Determine the (X, Y) coordinate at the center of the cell enclosing the given text.  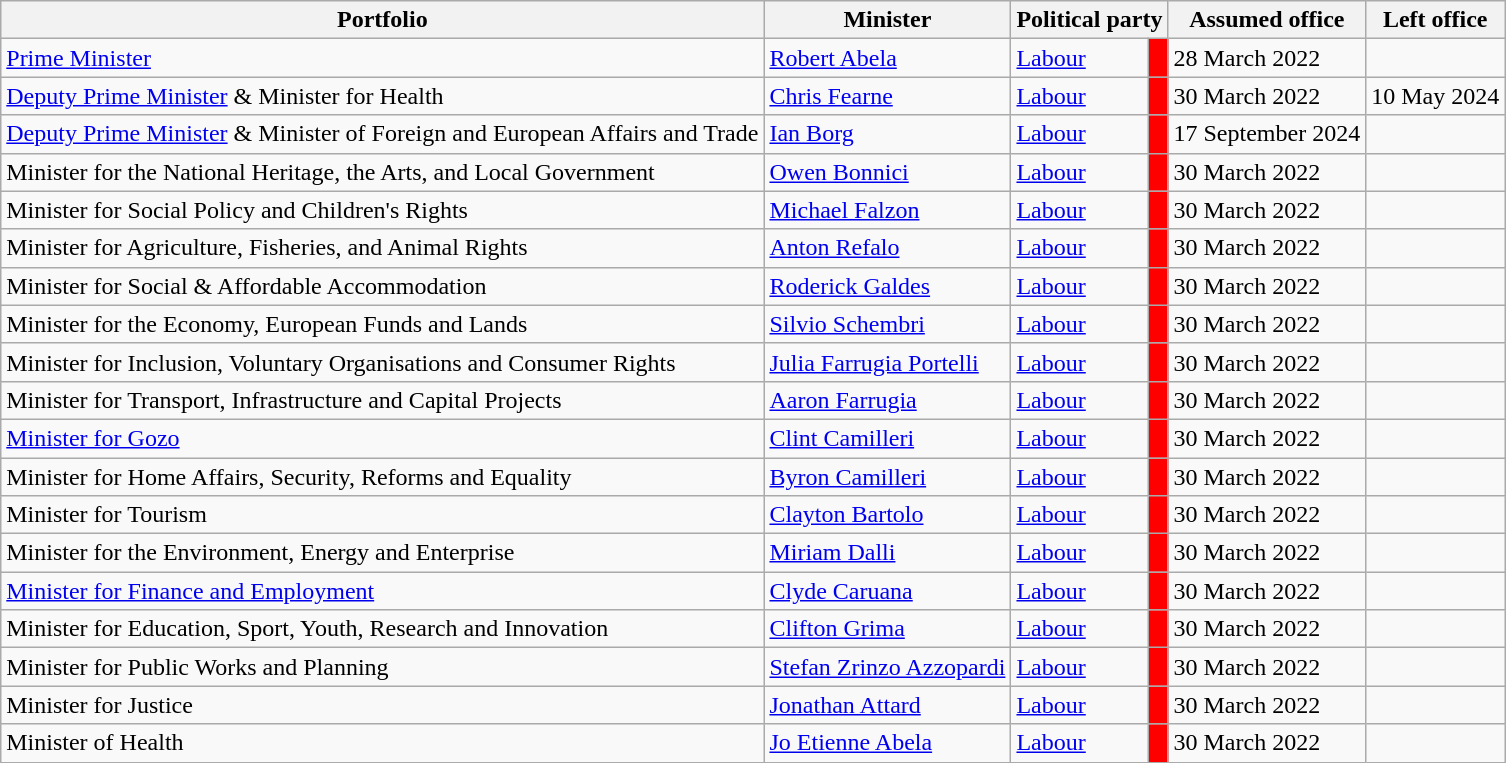
Michael Falzon (888, 210)
Aaron Farrugia (888, 400)
Minister (888, 20)
Silvio Schembri (888, 324)
28 March 2022 (1267, 58)
Minister for the Environment, Energy and Enterprise (382, 553)
Minister for Home Affairs, Security, Reforms and Equality (382, 477)
Deputy Prime Minister & Minister for Health (382, 96)
Byron Camilleri (888, 477)
Left office (1436, 20)
Owen Bonnici (888, 172)
Minister for Justice (382, 705)
Minister for Social & Affordable Accommodation (382, 286)
17 September 2024 (1267, 134)
Clayton Bartolo (888, 515)
Roderick Galdes (888, 286)
Anton Refalo (888, 248)
Miriam Dalli (888, 553)
Portfolio (382, 20)
Jonathan Attard (888, 705)
Minister for Education, Sport, Youth, Research and Innovation (382, 629)
Minister for Social Policy and Children's Rights (382, 210)
Deputy Prime Minister & Minister of Foreign and European Affairs and Trade (382, 134)
Minister for Tourism (382, 515)
Julia Farrugia Portelli (888, 362)
Robert Abela (888, 58)
Chris Fearne (888, 96)
Minister for the National Heritage, the Arts, and Local Government (382, 172)
Minister for Gozo (382, 438)
10 May 2024 (1436, 96)
Minister for Transport, Infrastructure and Capital Projects (382, 400)
Minister for Inclusion, Voluntary Organisations and Consumer Rights (382, 362)
Political party (1090, 20)
Minister for Public Works and Planning (382, 667)
Clifton Grima (888, 629)
Clyde Caruana (888, 591)
Assumed office (1267, 20)
Jo Etienne Abela (888, 743)
Stefan Zrinzo Azzopardi (888, 667)
Minister for Agriculture, Fisheries, and Animal Rights (382, 248)
Clint Camilleri (888, 438)
Ian Borg (888, 134)
Minister for Finance and Employment (382, 591)
Minister of Health (382, 743)
Prime Minister (382, 58)
Minister for the Economy, European Funds and Lands (382, 324)
